For the text-containing cell, return its midpoint in [x, y] coordinate format. 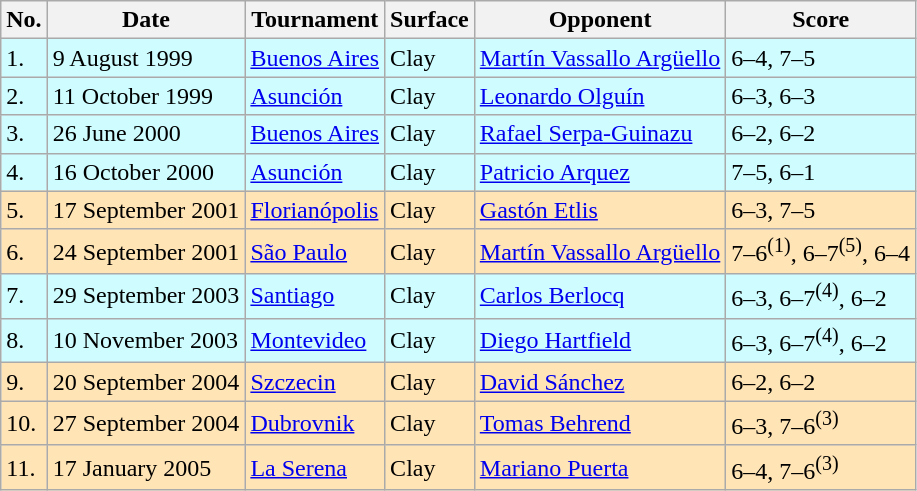
Gastón Etlis [600, 210]
5. [24, 210]
7–5, 6–1 [821, 172]
1. [24, 58]
Score [821, 20]
29 September 2003 [146, 296]
4. [24, 172]
Opponent [600, 20]
Florianópolis [315, 210]
11 October 1999 [146, 96]
No. [24, 20]
7. [24, 296]
Dubrovnik [315, 424]
São Paulo [315, 252]
16 October 2000 [146, 172]
David Sánchez [600, 382]
27 September 2004 [146, 424]
Santiago [315, 296]
26 June 2000 [146, 134]
Patricio Arquez [600, 172]
9. [24, 382]
Mariano Puerta [600, 468]
6–3, 7–5 [821, 210]
La Serena [315, 468]
Carlos Berlocq [600, 296]
24 September 2001 [146, 252]
9 August 1999 [146, 58]
6–3, 7–6(3) [821, 424]
6–4, 7–5 [821, 58]
6–3, 6–3 [821, 96]
Tomas Behrend [600, 424]
3. [24, 134]
7–6(1), 6–7(5), 6–4 [821, 252]
6. [24, 252]
Montevideo [315, 340]
2. [24, 96]
Surface [430, 20]
11. [24, 468]
Rafael Serpa-Guinazu [600, 134]
6–4, 7–6(3) [821, 468]
17 September 2001 [146, 210]
Tournament [315, 20]
Date [146, 20]
10. [24, 424]
10 November 2003 [146, 340]
Leonardo Olguín [600, 96]
Diego Hartfield [600, 340]
20 September 2004 [146, 382]
17 January 2005 [146, 468]
8. [24, 340]
Szczecin [315, 382]
